Return (x, y) of the center of cell containing provided text 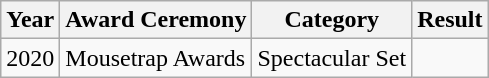
Result (450, 20)
Year (30, 20)
Category (332, 20)
Award Ceremony (156, 20)
Spectacular Set (332, 58)
Mousetrap Awards (156, 58)
2020 (30, 58)
